From the cell containing the given text, extract its center point as (X, Y) coordinate. 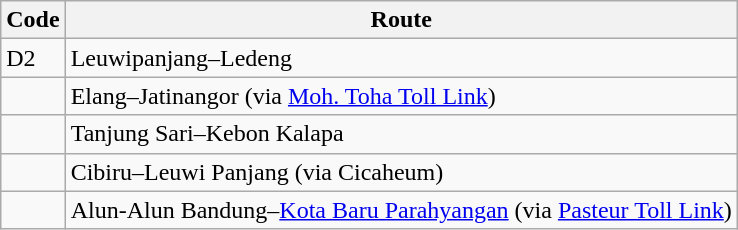
Cibiru–Leuwi Panjang (via Cicaheum) (401, 172)
Route (401, 20)
Leuwipanjang–Ledeng (401, 58)
D2 (33, 58)
Tanjung Sari–Kebon Kalapa (401, 134)
Alun-Alun Bandung–Kota Baru Parahyangan (via Pasteur Toll Link) (401, 210)
Code (33, 20)
Elang–Jatinangor (via Moh. Toha Toll Link) (401, 96)
